Provide the (X, Y) coordinate of the cell's center where the given text is located.  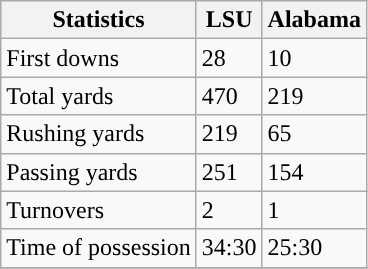
28 (229, 58)
Time of possession (99, 248)
470 (229, 96)
LSU (229, 20)
25:30 (314, 248)
2 (229, 210)
Statistics (99, 20)
251 (229, 172)
Total yards (99, 96)
65 (314, 134)
Rushing yards (99, 134)
First downs (99, 58)
Alabama (314, 20)
10 (314, 58)
34:30 (229, 248)
1 (314, 210)
154 (314, 172)
Passing yards (99, 172)
Turnovers (99, 210)
